Find where the given text appears and provide that cell's center as [X, Y] coordinate. 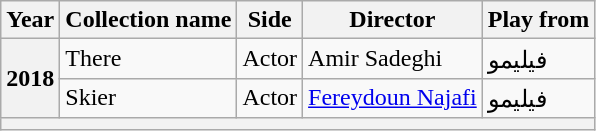
Fereydoun Najafi [393, 98]
There [148, 59]
Director [393, 20]
Play from [538, 20]
Side [270, 20]
Collection name [148, 20]
Amir Sadeghi [393, 59]
Skier [148, 98]
Year [30, 20]
2018 [30, 78]
